Find where the given text appears and provide that cell's center as [X, Y] coordinate. 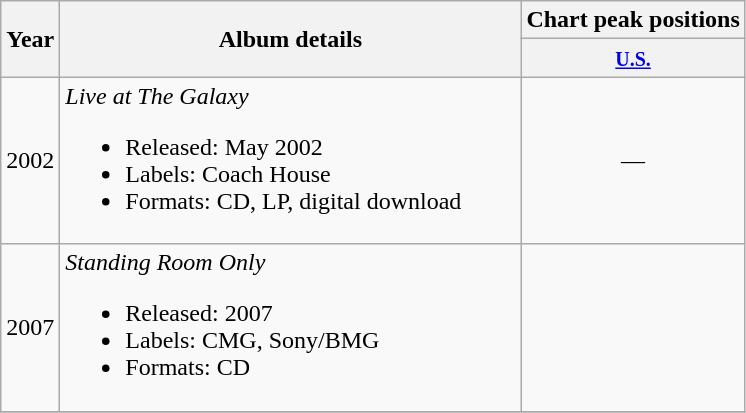
2002 [30, 160]
U.S. [633, 58]
2007 [30, 328]
Standing Room OnlyReleased: 2007Labels: CMG, Sony/BMGFormats: CD [290, 328]
Year [30, 39]
Chart peak positions [633, 20]
Live at The GalaxyReleased: May 2002Labels: Coach HouseFormats: CD, LP, digital download [290, 160]
— [633, 160]
Album details [290, 39]
